Identify which cell holds the provided text, then report its [x, y] central coordinate. 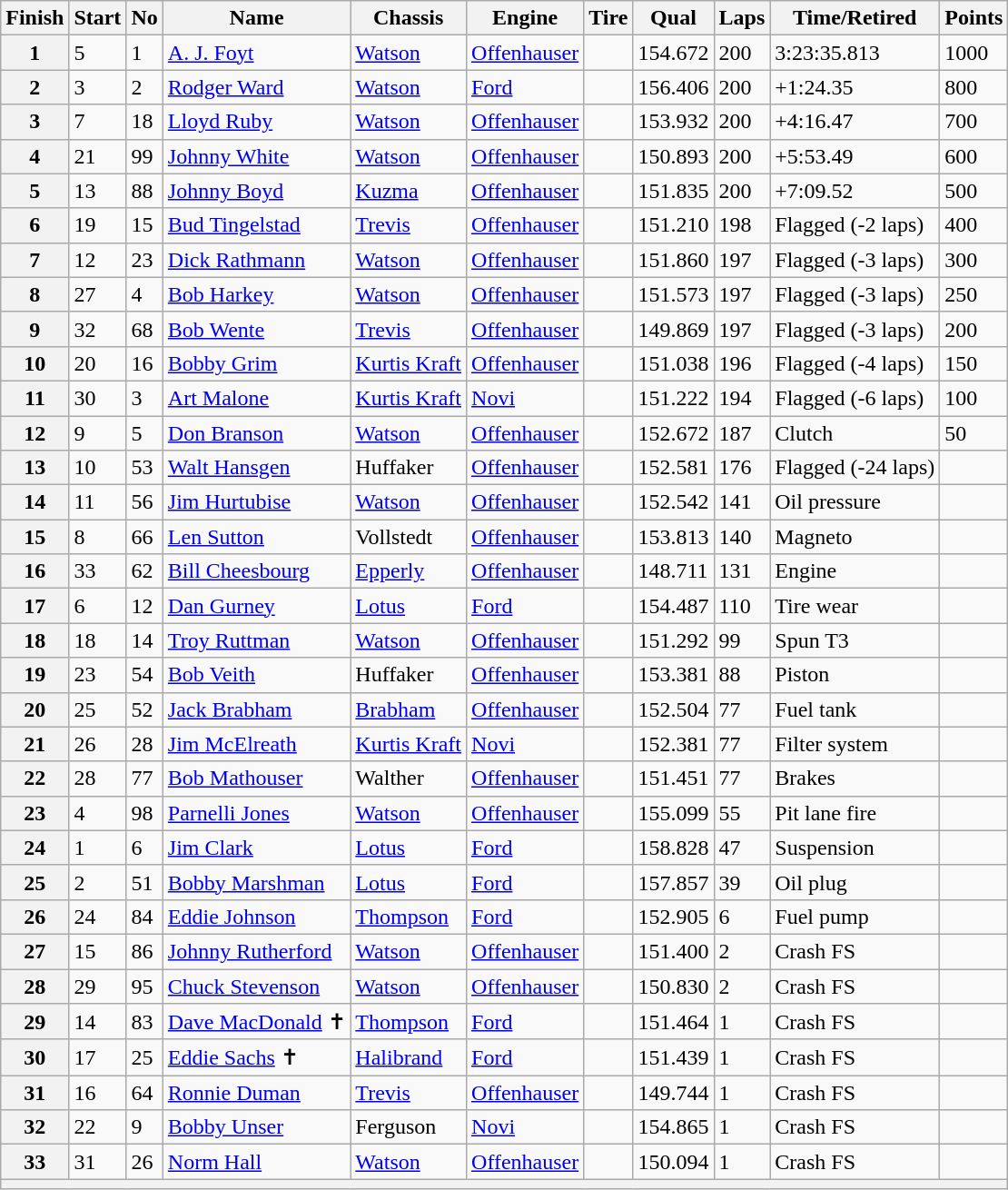
Walther [409, 778]
149.744 [674, 1093]
Qual [674, 18]
700 [973, 122]
152.581 [674, 468]
194 [742, 398]
151.464 [674, 1022]
Spun T3 [855, 640]
Time/Retired [855, 18]
Jim McElreath [256, 744]
154.865 [674, 1127]
150.094 [674, 1162]
151.210 [674, 225]
Flagged (-24 laps) [855, 468]
Troy Ruttman [256, 640]
Halibrand [409, 1057]
Lloyd Ruby [256, 122]
Dave MacDonald ✝ [256, 1022]
Brakes [855, 778]
Len Sutton [256, 537]
Ferguson [409, 1127]
Eddie Sachs ✝ [256, 1057]
51 [144, 882]
Clutch [855, 433]
Tire wear [855, 606]
Bob Mathouser [256, 778]
151.835 [674, 191]
47 [742, 848]
152.905 [674, 917]
800 [973, 87]
Kuzma [409, 191]
131 [742, 571]
52 [144, 709]
152.542 [674, 502]
500 [973, 191]
Flagged (-4 laps) [855, 363]
Parnelli Jones [256, 813]
50 [973, 433]
110 [742, 606]
Bobby Marshman [256, 882]
Tire [608, 18]
Johnny White [256, 156]
Jim Clark [256, 848]
198 [742, 225]
141 [742, 502]
Art Malone [256, 398]
196 [742, 363]
176 [742, 468]
Start [98, 18]
+7:09.52 [855, 191]
84 [144, 917]
250 [973, 294]
100 [973, 398]
Suspension [855, 848]
Brabham [409, 709]
158.828 [674, 848]
155.099 [674, 813]
62 [144, 571]
Dan Gurney [256, 606]
157.857 [674, 882]
300 [973, 260]
95 [144, 986]
Jim Hurtubise [256, 502]
140 [742, 537]
151.400 [674, 951]
Oil plug [855, 882]
152.381 [674, 744]
+5:53.49 [855, 156]
3:23:35.813 [855, 53]
151.292 [674, 640]
Jack Brabham [256, 709]
151.451 [674, 778]
151.222 [674, 398]
153.381 [674, 675]
151.439 [674, 1057]
86 [144, 951]
Bobby Unser [256, 1127]
Bob Harkey [256, 294]
Bob Wente [256, 329]
53 [144, 468]
Chuck Stevenson [256, 986]
98 [144, 813]
54 [144, 675]
83 [144, 1022]
152.672 [674, 433]
Johnny Rutherford [256, 951]
153.932 [674, 122]
Rodger Ward [256, 87]
Ronnie Duman [256, 1093]
Piston [855, 675]
Fuel pump [855, 917]
Walt Hansgen [256, 468]
151.038 [674, 363]
Vollstedt [409, 537]
Norm Hall [256, 1162]
Bob Veith [256, 675]
64 [144, 1093]
150.893 [674, 156]
A. J. Foyt [256, 53]
Name [256, 18]
156.406 [674, 87]
Dick Rathmann [256, 260]
Johnny Boyd [256, 191]
151.573 [674, 294]
Laps [742, 18]
Fuel tank [855, 709]
Eddie Johnson [256, 917]
No [144, 18]
150 [973, 363]
1000 [973, 53]
Filter system [855, 744]
39 [742, 882]
Magneto [855, 537]
187 [742, 433]
154.672 [674, 53]
Pit lane fire [855, 813]
150.830 [674, 986]
68 [144, 329]
66 [144, 537]
151.860 [674, 260]
Flagged (-2 laps) [855, 225]
56 [144, 502]
+1:24.35 [855, 87]
148.711 [674, 571]
Epperly [409, 571]
Finish [35, 18]
600 [973, 156]
Flagged (-6 laps) [855, 398]
Bud Tingelstad [256, 225]
Bill Cheesbourg [256, 571]
Oil pressure [855, 502]
+4:16.47 [855, 122]
400 [973, 225]
149.869 [674, 329]
153.813 [674, 537]
55 [742, 813]
Bobby Grim [256, 363]
Chassis [409, 18]
Don Branson [256, 433]
152.504 [674, 709]
Points [973, 18]
154.487 [674, 606]
